Determine the (x, y) coordinate at the center of the cell enclosing the given text.  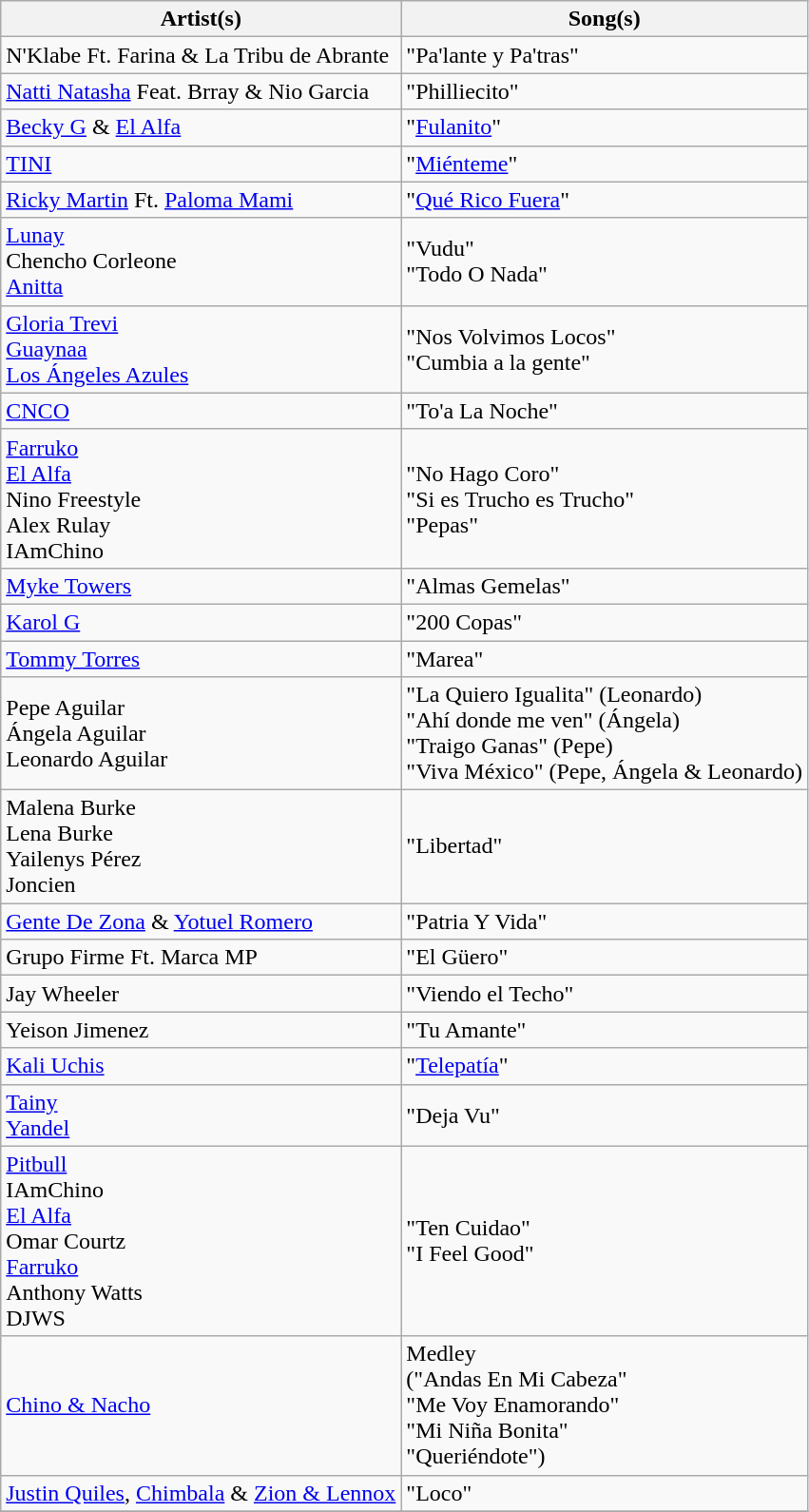
"Vudu""Todo O Nada" (605, 262)
Gloria TreviGuaynaaLos Ángeles Azules (202, 349)
"Miénteme" (605, 164)
Grupo Firme Ft. Marca MP (202, 958)
"Ten Cuidao""I Feel Good" (605, 1241)
"Deja Vu" (605, 1115)
TainyYandel (202, 1115)
FarrukoEl AlfaNino FreestyleAlex RulayIAmChino (202, 498)
"To'a La Noche" (605, 411)
Yeison Jimenez (202, 1030)
Natti Natasha Feat. Brray & Nio Garcia (202, 91)
"La Quiero Igualita" (Leonardo)"Ahí donde me ven" (Ángela)"Traigo Ganas" (Pepe)"Viva México" (Pepe, Ángela & Leonardo) (605, 734)
"Qué Rico Fuera" (605, 200)
"Almas Gemelas" (605, 586)
"Pa'lante y Pa'tras" (605, 55)
LunayChencho CorleoneAnitta (202, 262)
Becky G & El Alfa (202, 127)
Gente De Zona & Yotuel Romero (202, 921)
Kali Uchis (202, 1066)
"Fulanito" (605, 127)
"Patria Y Vida" (605, 921)
Jay Wheeler (202, 994)
Artist(s) (202, 19)
Tommy Torres (202, 659)
Song(s) (605, 19)
"Nos Volvimos Locos""Cumbia a la gente" (605, 349)
"200 Copas" (605, 622)
Karol G (202, 622)
"Philliecito" (605, 91)
Medley("Andas En Mi Cabeza""Me Voy Enamorando""Mi Niña Bonita""Queriéndote") (605, 1405)
Pepe AguilarÁngela AguilarLeonardo Aguilar (202, 734)
Malena BurkeLena BurkeYailenys PérezJoncien (202, 846)
"Loco" (605, 1493)
Chino & Nacho (202, 1405)
Ricky Martin Ft. Paloma Mami (202, 200)
"El Güero" (605, 958)
CNCO (202, 411)
"Tu Amante" (605, 1030)
N'Klabe Ft. Farina & La Tribu de Abrante (202, 55)
"Marea" (605, 659)
"No Hago Coro""Si es Trucho es Trucho""Pepas" (605, 498)
PitbullIAmChinoEl AlfaOmar CourtzFarrukoAnthony WattsDJWS (202, 1241)
TINI (202, 164)
"Viendo el Techo" (605, 994)
"Telepatía" (605, 1066)
"Libertad" (605, 846)
Myke Towers (202, 586)
Justin Quiles, Chimbala & Zion & Lennox (202, 1493)
